Capture the cell that displays the provided text and extract its (x, y) central coordinate. 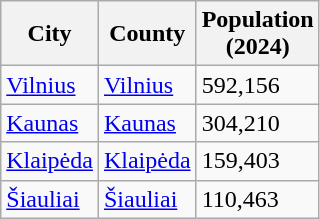
Population(2024) (258, 34)
City (50, 34)
110,463 (258, 199)
County (147, 34)
304,210 (258, 123)
159,403 (258, 161)
592,156 (258, 85)
